Locate the cell with the specified text and output its (X, Y) center coordinate. 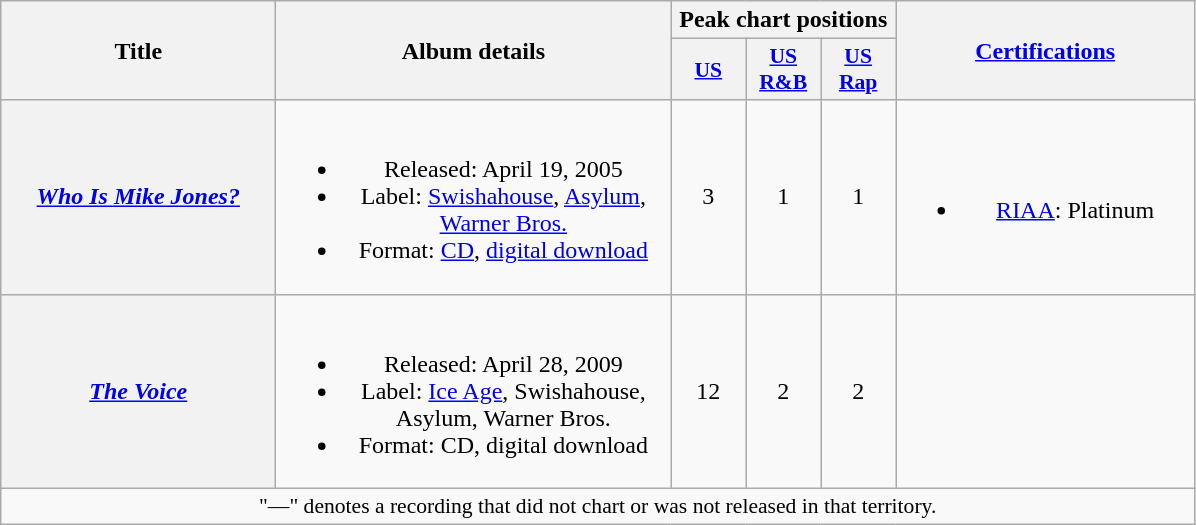
Released: April 28, 2009Label: Ice Age, Swishahouse, Asylum, Warner Bros.Format: CD, digital download (474, 391)
Title (138, 50)
US (708, 70)
Who Is Mike Jones? (138, 197)
US Rap (858, 70)
Certifications (1046, 50)
3 (708, 197)
Released: April 19, 2005Label: Swishahouse, Asylum, Warner Bros.Format: CD, digital download (474, 197)
"—" denotes a recording that did not chart or was not released in that territory. (598, 506)
RIAA: Platinum (1046, 197)
12 (708, 391)
The Voice (138, 391)
Album details (474, 50)
Peak chart positions (784, 20)
US R&B (784, 70)
